From the cell containing the given text, extract its center point as [X, Y] coordinate. 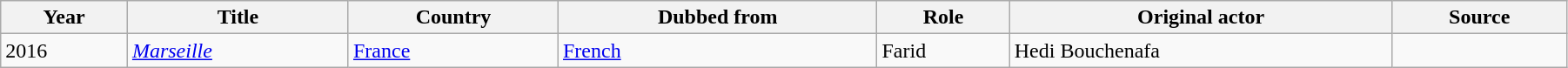
France [452, 51]
Marseille [238, 51]
Source [1479, 17]
French [717, 51]
Farid [943, 51]
Hedi Bouchenafa [1201, 51]
Title [238, 17]
Country [452, 17]
2016 [64, 51]
Original actor [1201, 17]
Role [943, 17]
Dubbed from [717, 17]
Year [64, 17]
